Scan for the cell matching the given text and deliver its [x, y] coordinate at center. 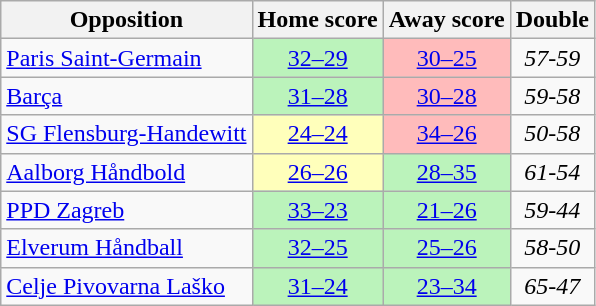
Double [552, 20]
Away score [446, 20]
28–35 [446, 172]
21–26 [446, 210]
Home score [318, 20]
58-50 [552, 248]
SG Flensburg-Handewitt [126, 134]
61-54 [552, 172]
Aalborg Håndbold [126, 172]
50-58 [552, 134]
30–28 [446, 96]
Paris Saint-Germain [126, 58]
33–23 [318, 210]
59-44 [552, 210]
57-59 [552, 58]
24–24 [318, 134]
25–26 [446, 248]
31–24 [318, 286]
Opposition [126, 20]
23–34 [446, 286]
31–28 [318, 96]
59-58 [552, 96]
PPD Zagreb [126, 210]
26–26 [318, 172]
Barça [126, 96]
30–25 [446, 58]
Celje Pivovarna Laško [126, 286]
32–25 [318, 248]
34–26 [446, 134]
Elverum Håndball [126, 248]
32–29 [318, 58]
65-47 [552, 286]
